Determine the [x, y] coordinate at the center of the cell enclosing the given text.  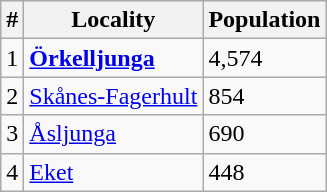
690 [264, 134]
Eket [114, 172]
Skånes-Fagerhult [114, 96]
3 [12, 134]
# [12, 20]
Population [264, 20]
4 [12, 172]
Locality [114, 20]
448 [264, 172]
2 [12, 96]
1 [12, 58]
Åsljunga [114, 134]
854 [264, 96]
Örkelljunga [114, 58]
4,574 [264, 58]
